Pinpoint the cell where the given text exists, returning its [x, y] midpoint coordinate. 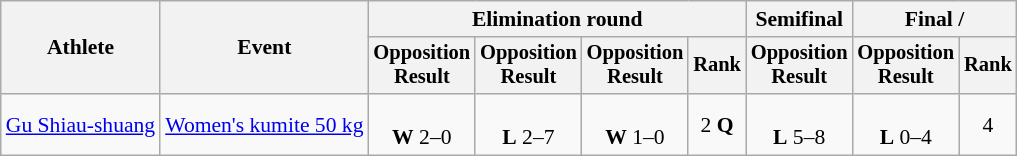
Athlete [80, 48]
Event [264, 48]
W 1–0 [636, 124]
Gu Shiau-shuang [80, 124]
2 Q [717, 124]
L 0–4 [906, 124]
Elimination round [558, 19]
L 2–7 [528, 124]
4 [988, 124]
Women's kumite 50 kg [264, 124]
W 2–0 [422, 124]
Semifinal [800, 19]
Final / [934, 19]
L 5–8 [800, 124]
